For the text-containing cell, return its midpoint in (X, Y) coordinate format. 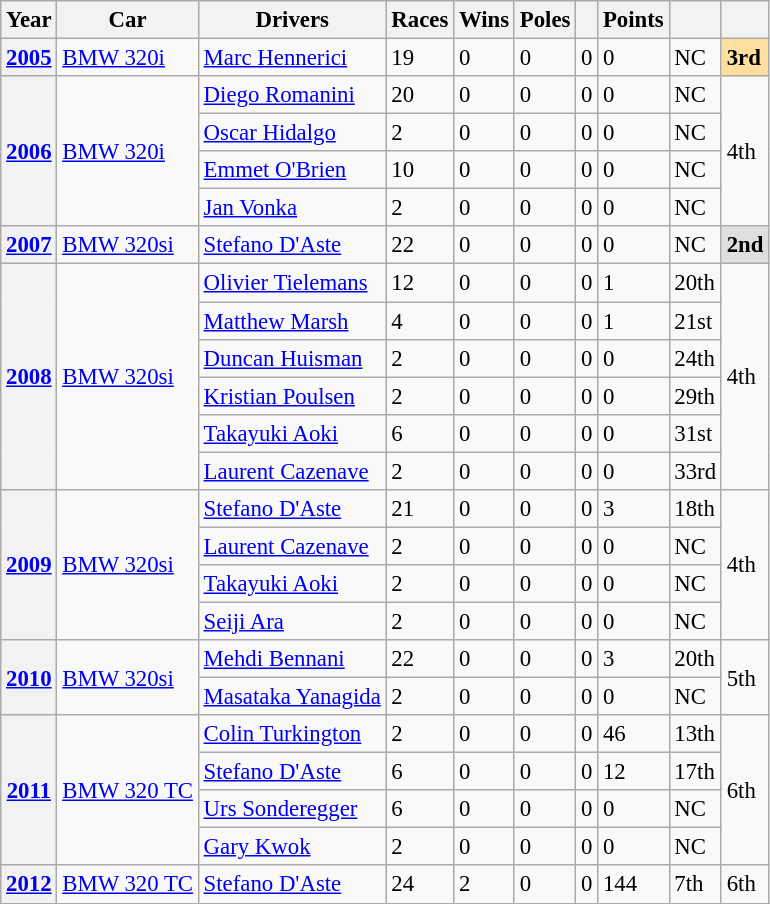
2nd (744, 245)
46 (634, 734)
24 (420, 885)
19 (420, 58)
Duncan Huisman (292, 358)
17th (695, 772)
Poles (544, 20)
Marc Hennerici (292, 58)
10 (420, 170)
Year (29, 20)
13th (695, 734)
Jan Vonka (292, 208)
Masataka Yanagida (292, 697)
5th (744, 678)
31st (695, 433)
Car (128, 20)
Points (634, 20)
4 (420, 321)
Emmet O'Brien (292, 170)
Colin Turkington (292, 734)
21 (420, 509)
2007 (29, 245)
24th (695, 358)
7th (695, 885)
Urs Sonderegger (292, 809)
2005 (29, 58)
Oscar Hidalgo (292, 133)
Olivier Tielemans (292, 283)
Diego Romanini (292, 95)
Matthew Marsh (292, 321)
3rd (744, 58)
2010 (29, 678)
2008 (29, 377)
Wins (484, 20)
Drivers (292, 20)
2011 (29, 790)
33rd (695, 471)
18th (695, 509)
29th (695, 396)
Kristian Poulsen (292, 396)
20 (420, 95)
2006 (29, 151)
Gary Kwok (292, 847)
Races (420, 20)
144 (634, 885)
2012 (29, 885)
21st (695, 321)
Mehdi Bennani (292, 659)
Seiji Ara (292, 621)
2009 (29, 565)
